Capture the cell that displays the provided text and extract its (X, Y) central coordinate. 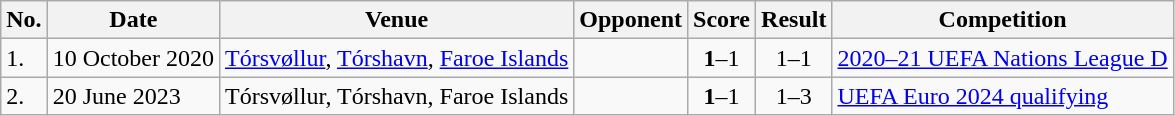
2. (24, 96)
10 October 2020 (133, 58)
Competition (1002, 20)
20 June 2023 (133, 96)
1–3 (794, 96)
Date (133, 20)
Opponent (631, 20)
UEFA Euro 2024 qualifying (1002, 96)
1. (24, 58)
Venue (397, 20)
No. (24, 20)
Score (722, 20)
2020–21 UEFA Nations League D (1002, 58)
Result (794, 20)
